Return (x, y) of the center of cell containing provided text 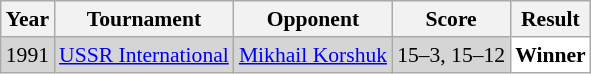
Winner (550, 55)
1991 (28, 55)
15–3, 15–12 (451, 55)
Opponent (313, 19)
Tournament (144, 19)
Mikhail Korshuk (313, 55)
Score (451, 19)
Result (550, 19)
USSR International (144, 55)
Year (28, 19)
